Extract the (x, y) coordinate from the center of the cell holding the provided text.  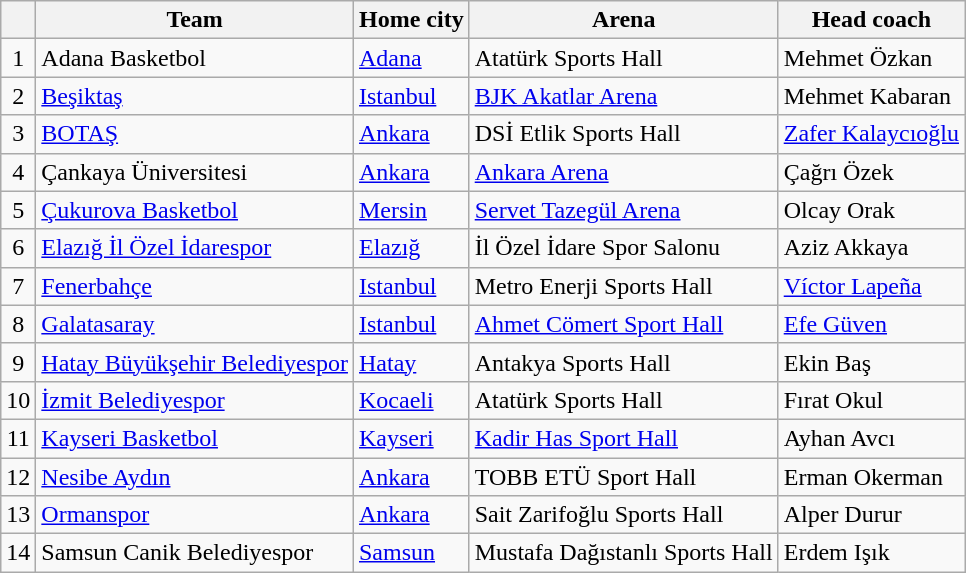
7 (18, 286)
Servet Tazegül Arena (624, 210)
Erman Okerman (871, 477)
Çağrı Özek (871, 172)
DSİ Etlik Sports Hall (624, 134)
Sait Zarifoğlu Sports Hall (624, 515)
Hatay Büyükşehir Belediyespor (195, 362)
Mersin (411, 210)
Ankara Arena (624, 172)
İl Özel İdare Spor Salonu (624, 248)
TOBB ETÜ Sport Hall (624, 477)
Olcay Orak (871, 210)
13 (18, 515)
Antakya Sports Hall (624, 362)
Home city (411, 20)
5 (18, 210)
Kadir Has Sport Hall (624, 438)
6 (18, 248)
8 (18, 324)
Zafer Kalaycıoğlu (871, 134)
Efe Güven (871, 324)
Mehmet Özkan (871, 58)
12 (18, 477)
Adana (411, 58)
Galatasaray (195, 324)
Aziz Akkaya (871, 248)
Çukurova Basketbol (195, 210)
9 (18, 362)
BOTAŞ (195, 134)
Hatay (411, 362)
3 (18, 134)
Elazığ (411, 248)
Ormanspor (195, 515)
Ayhan Avcı (871, 438)
Elazığ İl Özel İdarespor (195, 248)
Kocaeli (411, 400)
2 (18, 96)
4 (18, 172)
Çankaya Üniversitesi (195, 172)
İzmit Belediyespor (195, 400)
Kayseri (411, 438)
Ahmet Cömert Sport Hall (624, 324)
Ekin Baş (871, 362)
Beşiktaş (195, 96)
Head coach (871, 20)
Samsun (411, 553)
Nesibe Aydın (195, 477)
Víctor Lapeña (871, 286)
Fenerbahçe (195, 286)
Erdem Işık (871, 553)
Arena (624, 20)
1 (18, 58)
BJK Akatlar Arena (624, 96)
Kayseri Basketbol (195, 438)
14 (18, 553)
Mustafa Dağıstanlı Sports Hall (624, 553)
Fırat Okul (871, 400)
Metro Enerji Sports Hall (624, 286)
Alper Durur (871, 515)
Team (195, 20)
11 (18, 438)
Mehmet Kabaran (871, 96)
Samsun Canik Belediyespor (195, 553)
Adana Basketbol (195, 58)
10 (18, 400)
